Determine the (x, y) coordinate at the center of the cell enclosing the given text.  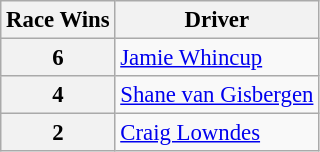
Driver (217, 20)
Shane van Gisbergen (217, 95)
4 (58, 95)
Craig Lowndes (217, 133)
Race Wins (58, 20)
6 (58, 58)
Jamie Whincup (217, 58)
2 (58, 133)
